Return the (x, y) coordinate for the center point of the cell that contains the specified text.  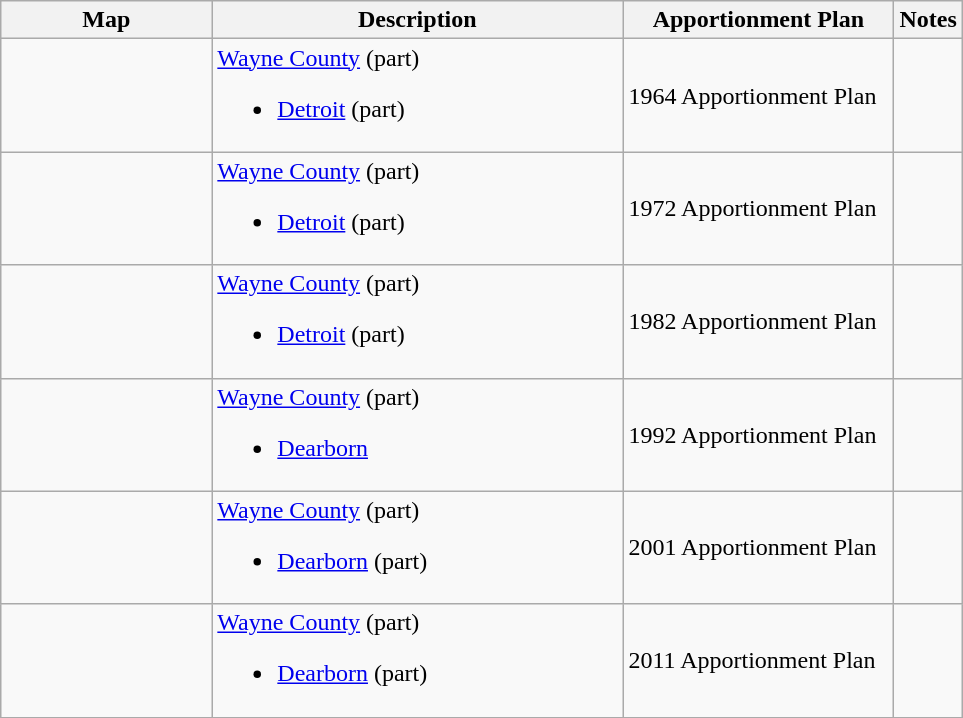
2011 Apportionment Plan (758, 660)
1992 Apportionment Plan (758, 434)
Notes (928, 20)
1964 Apportionment Plan (758, 96)
Map (106, 20)
1972 Apportionment Plan (758, 208)
Wayne County (part)Dearborn (418, 434)
Apportionment Plan (758, 20)
1982 Apportionment Plan (758, 322)
2001 Apportionment Plan (758, 548)
Description (418, 20)
